Detect which cell encompasses the target text, then output its [X, Y] center coordinate. 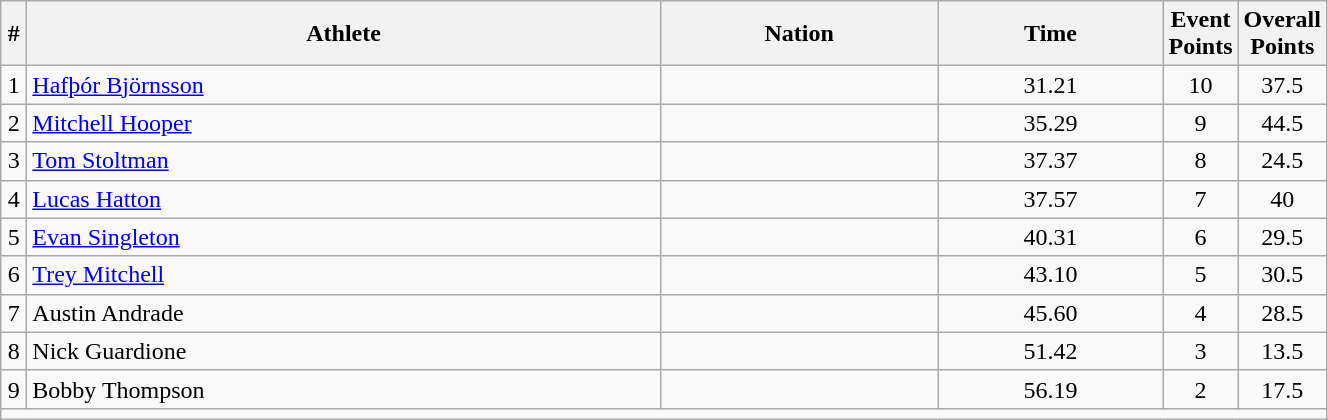
40.31 [1050, 237]
# [14, 34]
Tom Stoltman [344, 161]
43.10 [1050, 275]
29.5 [1282, 237]
37.57 [1050, 199]
24.5 [1282, 161]
35.29 [1050, 123]
Time [1050, 34]
Austin Andrade [344, 313]
Nation [799, 34]
10 [1200, 85]
1 [14, 85]
45.60 [1050, 313]
37.5 [1282, 85]
44.5 [1282, 123]
56.19 [1050, 389]
Bobby Thompson [344, 389]
Event Points [1200, 34]
51.42 [1050, 351]
37.37 [1050, 161]
Mitchell Hooper [344, 123]
30.5 [1282, 275]
28.5 [1282, 313]
17.5 [1282, 389]
Trey Mitchell [344, 275]
Nick Guardione [344, 351]
Evan Singleton [344, 237]
Hafþór Björnsson [344, 85]
40 [1282, 199]
Overall Points [1282, 34]
31.21 [1050, 85]
Athlete [344, 34]
Lucas Hatton [344, 199]
13.5 [1282, 351]
